Output the [x, y] coordinate of the center of the cell containing the given text.  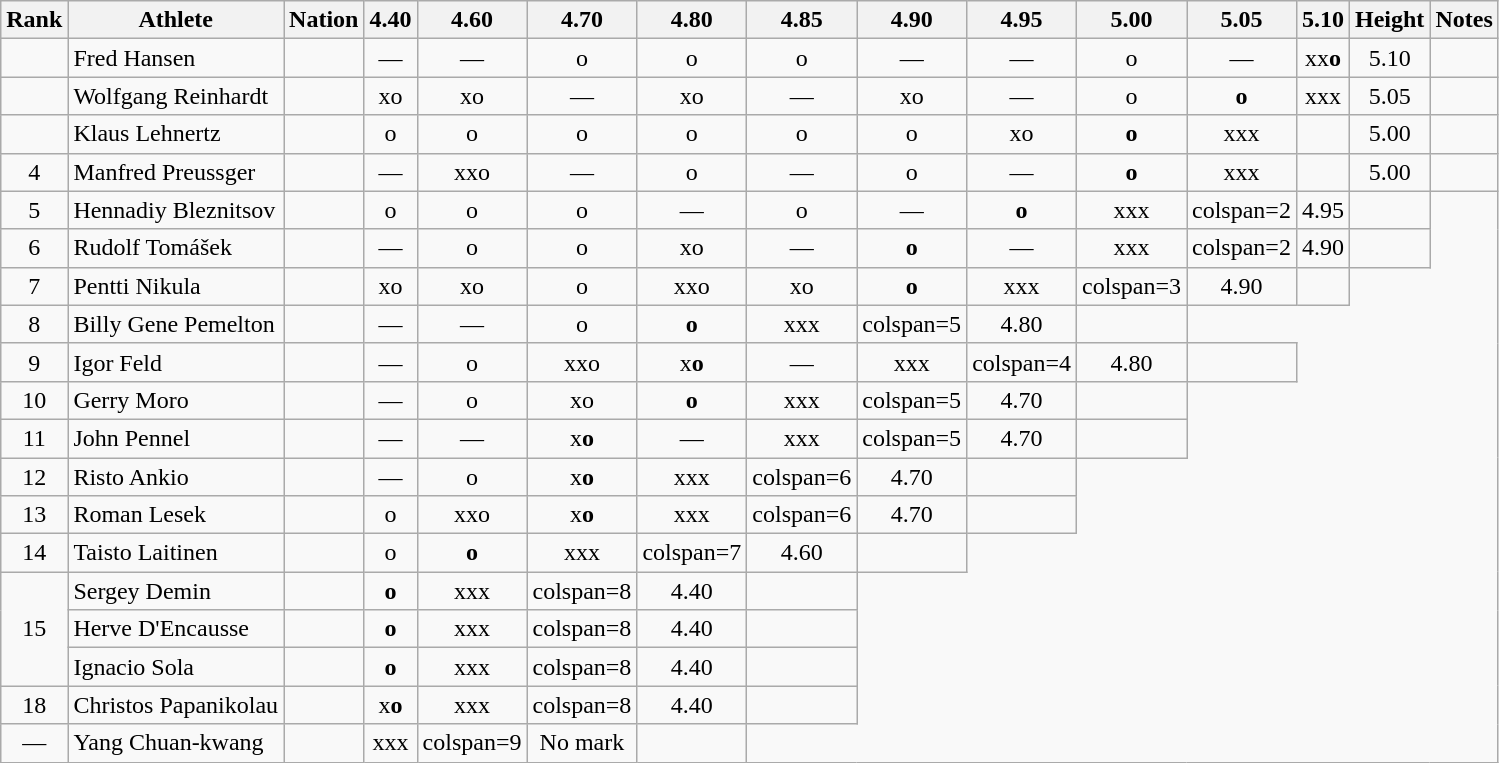
Sergey Demin [176, 591]
4.85 [802, 20]
Notes [1464, 20]
18 [34, 705]
6 [34, 248]
Herve D'Encausse [176, 629]
9 [34, 362]
Manfred Preussger [176, 172]
10 [34, 400]
colspan=9 [472, 743]
Taisto Laitinen [176, 553]
Gerry Moro [176, 400]
4 [34, 172]
Fred Hansen [176, 58]
Igor Feld [176, 362]
Risto Ankio [176, 477]
Christos Papanikolau [176, 705]
5 [34, 210]
Wolfgang Reinhardt [176, 96]
Ignacio Sola [176, 667]
Pentti Nikula [176, 286]
7 [34, 286]
15 [34, 629]
8 [34, 324]
Athlete [176, 20]
Nation [324, 20]
11 [34, 438]
Roman Lesek [176, 515]
colspan=4 [1022, 362]
Klaus Lehnertz [176, 134]
Rank [34, 20]
John Pennel [176, 438]
12 [34, 477]
Yang Chuan-kwang [176, 743]
Billy Gene Pemelton [176, 324]
No mark [582, 743]
colspan=3 [1132, 286]
Rudolf Tomášek [176, 248]
13 [34, 515]
Hennadiy Bleznitsov [176, 210]
14 [34, 553]
colspan=7 [692, 553]
Height [1389, 20]
